Identify which cell holds the provided text, then report its [X, Y] central coordinate. 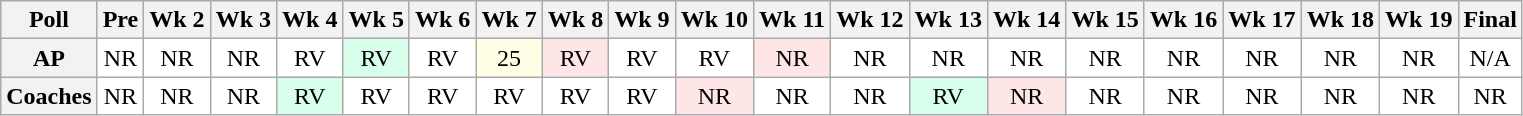
Poll [49, 20]
Wk 4 [310, 20]
Wk 17 [1262, 20]
25 [509, 58]
N/A [1490, 58]
Wk 11 [792, 20]
Wk 14 [1026, 20]
Pre [120, 20]
Wk 10 [714, 20]
Wk 18 [1340, 20]
Wk 9 [642, 20]
AP [49, 58]
Wk 7 [509, 20]
Wk 2 [177, 20]
Wk 12 [870, 20]
Wk 6 [442, 20]
Wk 15 [1105, 20]
Wk 13 [948, 20]
Coaches [49, 96]
Wk 19 [1419, 20]
Wk 16 [1183, 20]
Wk 8 [575, 20]
Final [1490, 20]
Wk 3 [243, 20]
Wk 5 [376, 20]
